Return [X, Y] of the center of cell containing provided text 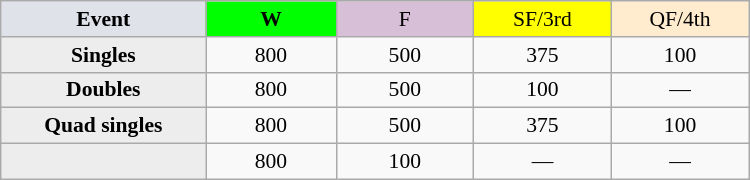
F [405, 19]
Doubles [104, 90]
Singles [104, 55]
SF/3rd [543, 19]
QF/4th [680, 19]
W [271, 19]
Event [104, 19]
Quad singles [104, 126]
